Identify which cell holds the provided text, then report its (X, Y) central coordinate. 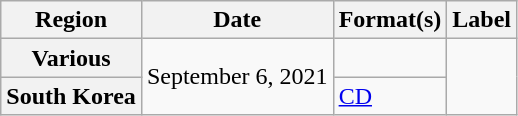
Region (72, 20)
Various (72, 58)
September 6, 2021 (237, 77)
South Korea (72, 96)
Date (237, 20)
CD (390, 96)
Label (482, 20)
Format(s) (390, 20)
